Return [X, Y] of the center of cell containing provided text 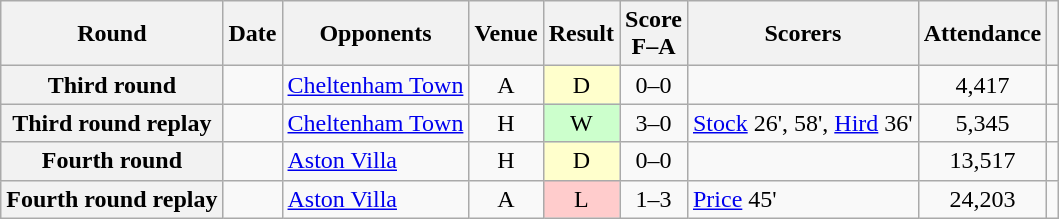
Venue [506, 34]
5,345 [982, 123]
Fourth round [112, 161]
4,417 [982, 85]
L [581, 199]
Third round replay [112, 123]
Result [581, 34]
Round [112, 34]
Scorers [802, 34]
Fourth round replay [112, 199]
Stock 26', 58', Hird 36' [802, 123]
ScoreF–A [654, 34]
13,517 [982, 161]
Date [252, 34]
Opponents [376, 34]
Third round [112, 85]
Price 45' [802, 199]
1–3 [654, 199]
24,203 [982, 199]
3–0 [654, 123]
W [581, 123]
Attendance [982, 34]
